Search for the cell housing the specified text and yield its [x, y] center coordinate. 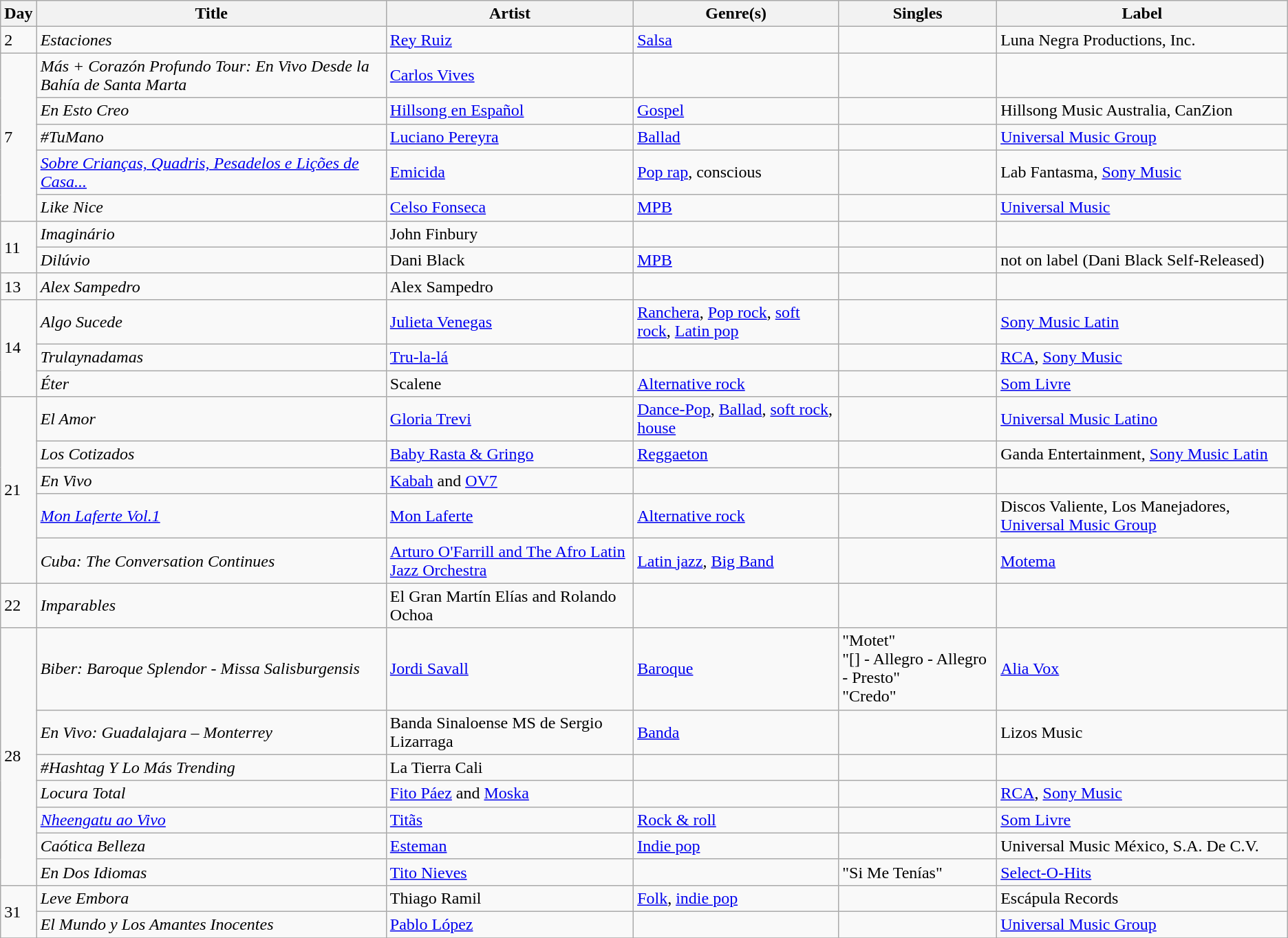
Label [1142, 14]
Leve Embora [211, 898]
Baby Rasta & Gringo [509, 455]
Imparables [211, 605]
En Dos Idiomas [211, 872]
Biber: Baroque Splendor - Missa Salisburgensis [211, 668]
Dance-Pop, Ballad, soft rock, house [736, 419]
Locura Total [211, 794]
Folk, indie pop [736, 898]
Tru-la-lá [509, 357]
Mon Laferte [509, 516]
Jordi Savall [509, 668]
Fito Páez and Moska [509, 794]
John Finbury [509, 234]
Motema [1142, 561]
"Si Me Tenías" [918, 872]
Trulaynadamas [211, 357]
Caótica Belleza [211, 846]
Thiago Ramil [509, 898]
Universal Music México, S.A. De C.V. [1142, 846]
Universal Music Latino [1142, 419]
Pop rap, conscious [736, 172]
Select-O-Hits [1142, 872]
Scalene [509, 383]
not on label (Dani Black Self-Released) [1142, 260]
Hillsong Music Australia, CanZion [1142, 111]
#TuMano [211, 137]
El Mundo y Los Amantes Inocentes [211, 924]
Ganda Entertainment, Sony Music Latin [1142, 455]
En Vivo: Guadalajara – Monterrey [211, 732]
Genre(s) [736, 14]
El Gran Martín Elías and Rolando Ochoa [509, 605]
Pablo López [509, 924]
Ballad [736, 137]
En Vivo [211, 481]
"Motet""[] - Allegro - Allegro - Presto""Credo" [918, 668]
Luna Negra Productions, Inc. [1142, 40]
#Hashtag Y Lo Más Trending [211, 767]
Dilúvio [211, 260]
Éter [211, 383]
21 [19, 490]
Carlos Vives [509, 76]
Sobre Crianças, Quadris, Pesadelos e Lições de Casa... [211, 172]
Rock & roll [736, 820]
Day [19, 14]
Discos Valiente, Los Manejadores, Universal Music Group [1142, 516]
Lab Fantasma, Sony Music [1142, 172]
Hillsong en Español [509, 111]
Más + Corazón Profundo Tour: En Vivo Desde la Bahía de Santa Marta [211, 76]
La Tierra Cali [509, 767]
Lizos Music [1142, 732]
Celso Fonseca [509, 208]
Dani Black [509, 260]
11 [19, 247]
7 [19, 137]
Universal Music [1142, 208]
Alia Vox [1142, 668]
Esteman [509, 846]
Baroque [736, 668]
Artist [509, 14]
Escápula Records [1142, 898]
Latin jazz, Big Band [736, 561]
14 [19, 348]
Estaciones [211, 40]
Banda [736, 732]
Rey Ruiz [509, 40]
Arturo O'Farrill and The Afro Latin Jazz Orchestra [509, 561]
Kabah and OV7 [509, 481]
Indie pop [736, 846]
Julieta Venegas [509, 322]
Imaginário [211, 234]
Like Nice [211, 208]
Tito Nieves [509, 872]
31 [19, 911]
Luciano Pereyra [509, 137]
Algo Sucede [211, 322]
Sony Music Latin [1142, 322]
Gospel [736, 111]
En Esto Creo [211, 111]
2 [19, 40]
13 [19, 286]
Cuba: The Conversation Continues [211, 561]
Nheengatu ao Vivo [211, 820]
Singles [918, 14]
Los Cotizados [211, 455]
Banda Sinaloense MS de Sergio Lizarraga [509, 732]
Reggaeton [736, 455]
22 [19, 605]
28 [19, 756]
Ranchera, Pop rock, soft rock, Latin pop [736, 322]
Titãs [509, 820]
El Amor [211, 419]
Title [211, 14]
Mon Laferte Vol.1 [211, 516]
Emicida [509, 172]
Salsa [736, 40]
Gloria Trevi [509, 419]
